Output the [x, y] coordinate of the center of the cell containing the given text.  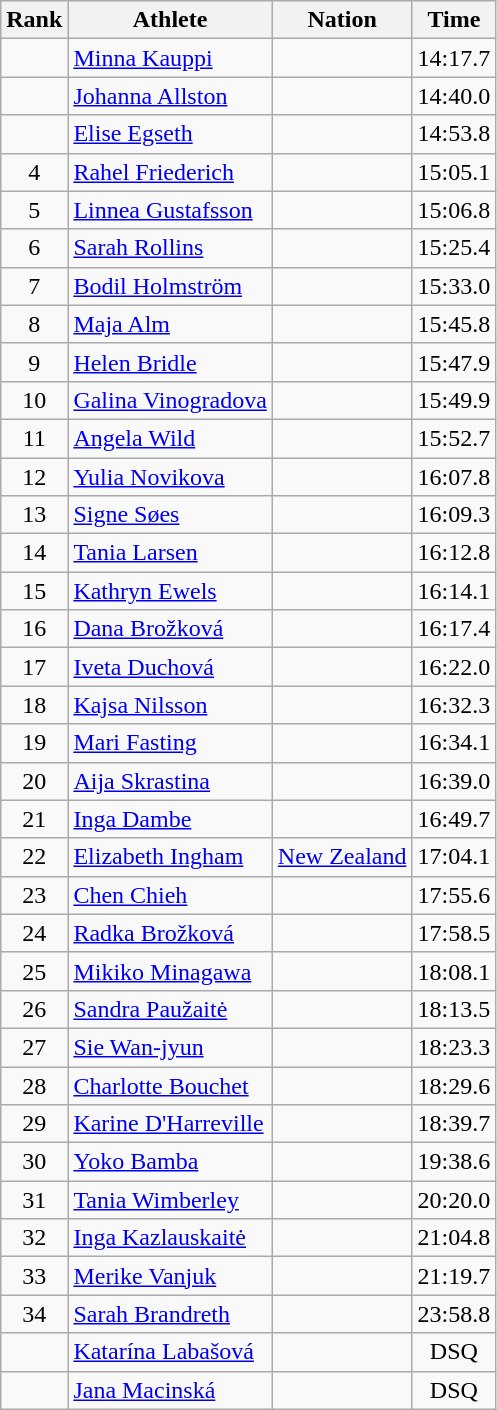
27 [34, 1047]
15:25.4 [454, 248]
13 [34, 515]
19 [34, 743]
16:32.3 [454, 705]
21:19.7 [454, 1276]
18:39.7 [454, 1124]
Jana Macinská [170, 1390]
21 [34, 819]
Inga Kazlauskaitė [170, 1238]
10 [34, 400]
18:13.5 [454, 1009]
Mikiko Minagawa [170, 971]
Time [454, 20]
16:34.1 [454, 743]
Rank [34, 20]
16:07.8 [454, 477]
Katarína Labašová [170, 1352]
15:47.9 [454, 362]
15:33.0 [454, 286]
25 [34, 971]
15:52.7 [454, 438]
Yoko Bamba [170, 1162]
15 [34, 591]
Signe Søes [170, 515]
22 [34, 857]
Helen Bridle [170, 362]
18:08.1 [454, 971]
Kathryn Ewels [170, 591]
30 [34, 1162]
15:49.9 [454, 400]
14 [34, 553]
16:17.4 [454, 629]
17:58.5 [454, 933]
16:49.7 [454, 819]
24 [34, 933]
16:39.0 [454, 781]
Sie Wan-jyun [170, 1047]
Radka Brožková [170, 933]
21:04.8 [454, 1238]
16:09.3 [454, 515]
7 [34, 286]
Tania Larsen [170, 553]
Sandra Paužaitė [170, 1009]
15:05.1 [454, 172]
Johanna Allston [170, 96]
16:12.8 [454, 553]
Minna Kauppi [170, 58]
4 [34, 172]
26 [34, 1009]
32 [34, 1238]
9 [34, 362]
20 [34, 781]
Tania Wimberley [170, 1200]
Rahel Friederich [170, 172]
Sarah Brandreth [170, 1314]
17:04.1 [454, 857]
18:29.6 [454, 1085]
Kajsa Nilsson [170, 705]
Aija Skrastina [170, 781]
15:45.8 [454, 324]
Maja Alm [170, 324]
Sarah Rollins [170, 248]
Angela Wild [170, 438]
6 [34, 248]
Karine D'Harreville [170, 1124]
Bodil Holmström [170, 286]
8 [34, 324]
12 [34, 477]
17 [34, 667]
Nation [342, 20]
Mari Fasting [170, 743]
Dana Brožková [170, 629]
34 [34, 1314]
28 [34, 1085]
18:23.3 [454, 1047]
20:20.0 [454, 1200]
16 [34, 629]
14:40.0 [454, 96]
Galina Vinogradova [170, 400]
23:58.8 [454, 1314]
16:22.0 [454, 667]
14:53.8 [454, 134]
Inga Dambe [170, 819]
5 [34, 210]
33 [34, 1276]
Elizabeth Ingham [170, 857]
15:06.8 [454, 210]
Linnea Gustafsson [170, 210]
Iveta Duchová [170, 667]
16:14.1 [454, 591]
Chen Chieh [170, 895]
17:55.6 [454, 895]
18 [34, 705]
Athlete [170, 20]
19:38.6 [454, 1162]
31 [34, 1200]
23 [34, 895]
14:17.7 [454, 58]
Merike Vanjuk [170, 1276]
29 [34, 1124]
Yulia Novikova [170, 477]
11 [34, 438]
Charlotte Bouchet [170, 1085]
New Zealand [342, 857]
Elise Egseth [170, 134]
